For the text-containing cell, return its midpoint in [x, y] coordinate format. 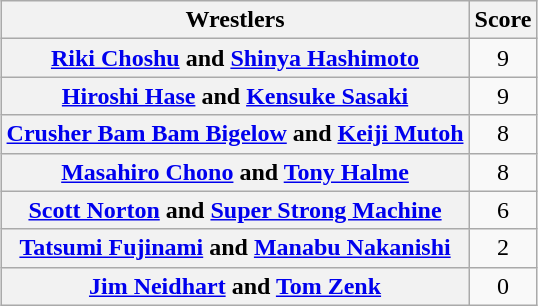
Hiroshi Hase and Kensuke Sasaki [235, 96]
0 [503, 286]
Wrestlers [235, 20]
Score [503, 20]
6 [503, 210]
Tatsumi Fujinami and Manabu Nakanishi [235, 248]
Jim Neidhart and Tom Zenk [235, 286]
Scott Norton and Super Strong Machine [235, 210]
Riki Choshu and Shinya Hashimoto [235, 58]
2 [503, 248]
Masahiro Chono and Tony Halme [235, 172]
Crusher Bam Bam Bigelow and Keiji Mutoh [235, 134]
